Return (x, y) of the center of cell containing provided text 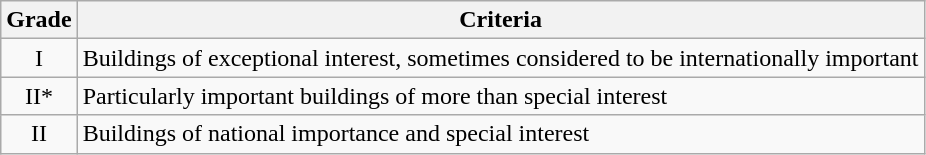
II* (39, 96)
I (39, 58)
Buildings of national importance and special interest (500, 134)
Particularly important buildings of more than special interest (500, 96)
Grade (39, 20)
II (39, 134)
Criteria (500, 20)
Buildings of exceptional interest, sometimes considered to be internationally important (500, 58)
